Detect which cell encompasses the target text, then output its [x, y] center coordinate. 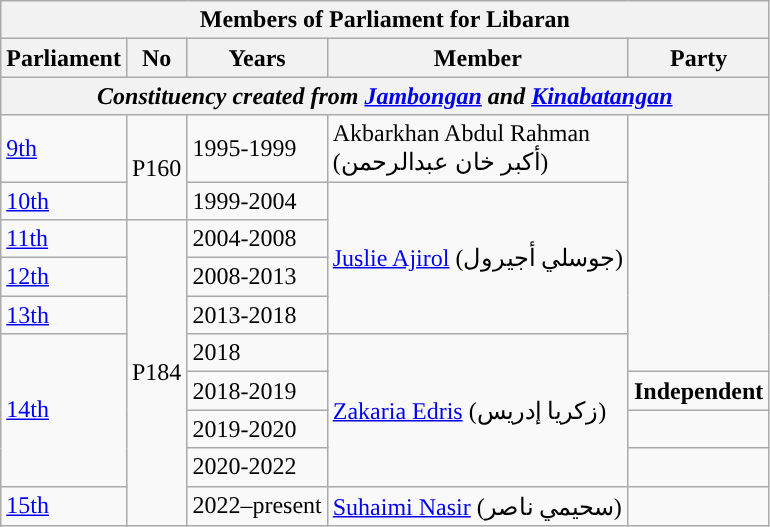
11th [64, 239]
13th [64, 315]
2020-2022 [257, 467]
Juslie Ajirol (جوسلي أجيرول) [478, 258]
Suhaimi Nasir (سحيمي ناصر) [478, 506]
2013-2018 [257, 315]
2019-2020 [257, 429]
Independent [698, 391]
9th [64, 148]
2018-2019 [257, 391]
No [156, 58]
Akbarkhan Abdul Rahman (أكبر خان عبدالرحمن) [478, 148]
1995-1999 [257, 148]
14th [64, 410]
Zakaria Edris (زكريا إدريس) [478, 410]
2008-2013 [257, 277]
1999-2004 [257, 201]
Years [257, 58]
P184 [156, 373]
2022–present [257, 506]
Member [478, 58]
10th [64, 201]
Party [698, 58]
Members of Parliament for Libaran [385, 20]
2004-2008 [257, 239]
15th [64, 506]
P160 [156, 168]
2018 [257, 353]
Constituency created from Jambongan and Kinabatangan [385, 96]
Parliament [64, 58]
12th [64, 277]
